For the text-containing cell, return its midpoint in (X, Y) coordinate format. 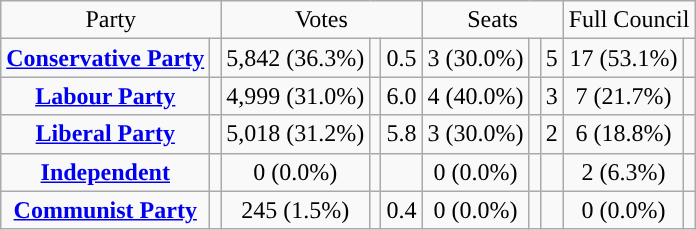
5,018 (31.2%) (296, 134)
6.0 (402, 96)
0.5 (402, 58)
0.4 (402, 210)
Seats (492, 20)
5,842 (36.3%) (296, 58)
Independent (106, 172)
245 (1.5%) (296, 210)
Labour Party (106, 96)
4,999 (31.0%) (296, 96)
7 (21.7%) (624, 96)
6 (18.8%) (624, 134)
5 (552, 58)
17 (53.1%) (624, 58)
Votes (322, 20)
Liberal Party (106, 134)
2 (6.3%) (624, 172)
5.8 (402, 134)
Party (111, 20)
Full Council (629, 20)
Conservative Party (106, 58)
4 (40.0%) (476, 96)
Communist Party (106, 210)
2 (552, 134)
3 (552, 96)
